Locate the cell with the specified text and output its (x, y) center coordinate. 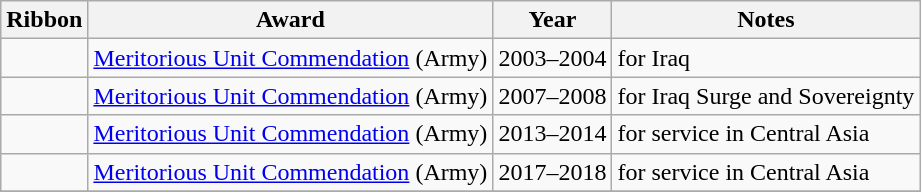
for Iraq (766, 58)
2013–2014 (552, 134)
Year (552, 20)
for Iraq Surge and Sovereignty (766, 96)
2003–2004 (552, 58)
Award (290, 20)
2007–2008 (552, 96)
Notes (766, 20)
Ribbon (44, 20)
2017–2018 (552, 172)
